Determine the (x, y) coordinate at the center of the cell enclosing the given text.  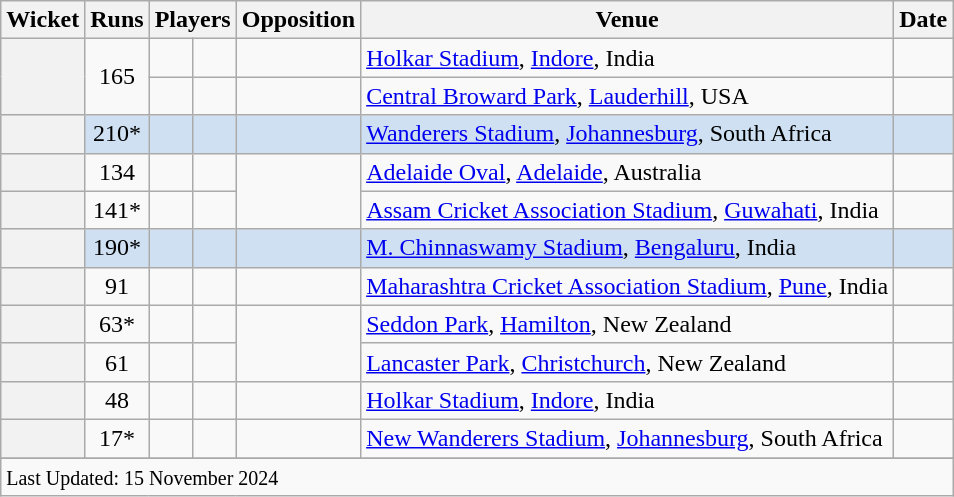
Seddon Park, Hamilton, New Zealand (628, 324)
165 (117, 77)
Wicket (43, 20)
Players (192, 20)
210* (117, 134)
Wanderers Stadium, Johannesburg, South Africa (628, 134)
New Wanderers Stadium, Johannesburg, South Africa (628, 438)
Lancaster Park, Christchurch, New Zealand (628, 362)
M. Chinnaswamy Stadium, Bengaluru, India (628, 248)
61 (117, 362)
134 (117, 172)
Assam Cricket Association Stadium, Guwahati, India (628, 210)
91 (117, 286)
Venue (628, 20)
48 (117, 400)
Runs (117, 20)
Adelaide Oval, Adelaide, Australia (628, 172)
Date (924, 20)
Opposition (298, 20)
Maharashtra Cricket Association Stadium, Pune, India (628, 286)
190* (117, 248)
141* (117, 210)
Central Broward Park, Lauderhill, USA (628, 96)
17* (117, 438)
63* (117, 324)
Last Updated: 15 November 2024 (477, 477)
